Detect which cell encompasses the target text, then output its (x, y) center coordinate. 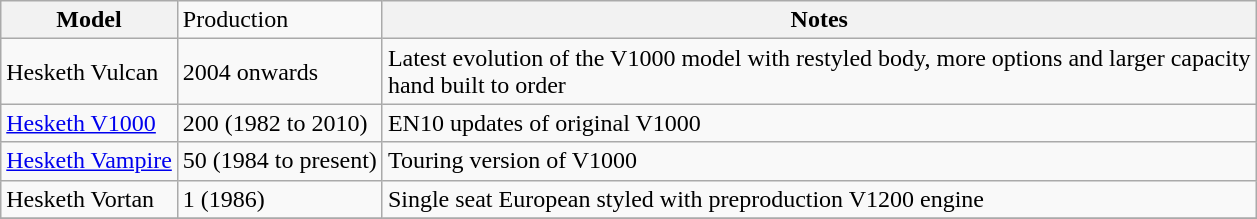
50 (1984 to present) (280, 161)
200 (1982 to 2010) (280, 123)
Single seat European styled with preproduction V1200 engine (819, 199)
Latest evolution of the V1000 model with restyled body, more options and larger capacityhand built to order (819, 72)
Hesketh Vampire (90, 161)
EN10 updates of original V1000 (819, 123)
Hesketh Vortan (90, 199)
1 (1986) (280, 199)
Model (90, 20)
Hesketh Vulcan (90, 72)
Production (280, 20)
Notes (819, 20)
Hesketh V1000 (90, 123)
Touring version of V1000 (819, 161)
2004 onwards (280, 72)
